Find where the given text appears and provide that cell's center as [x, y] coordinate. 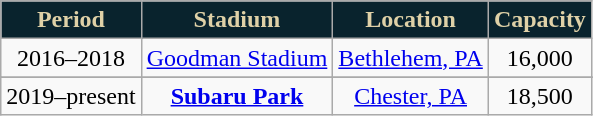
Capacity [540, 20]
Chester, PA [411, 96]
Subaru Park [237, 96]
16,000 [540, 58]
2019–present [71, 96]
18,500 [540, 96]
Goodman Stadium [237, 58]
Location [411, 20]
2016–2018 [71, 58]
Period [71, 20]
Bethlehem, PA [411, 58]
Stadium [237, 20]
